Capture the cell that displays the provided text and extract its [x, y] central coordinate. 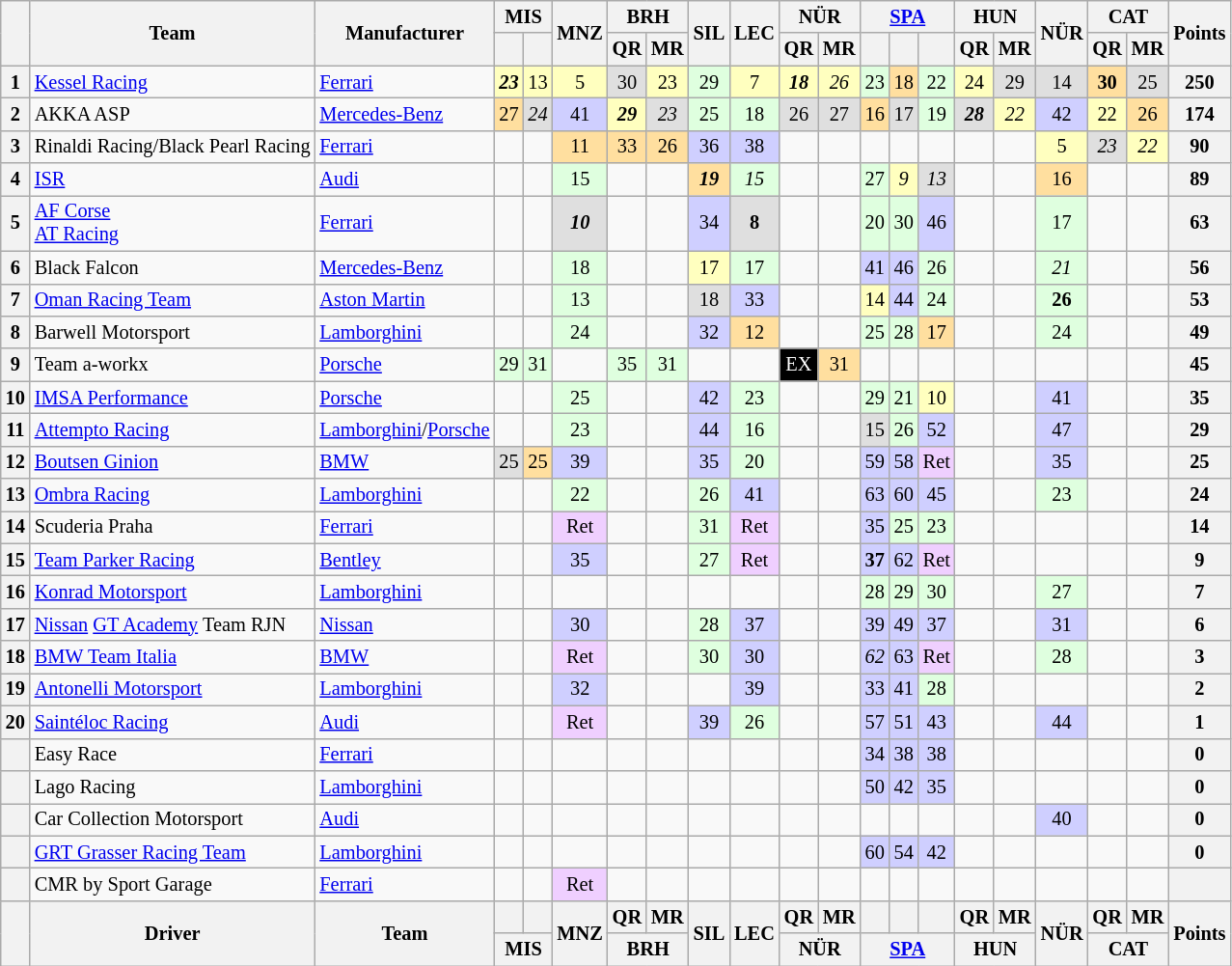
Rinaldi Racing/Black Pearl Racing [173, 147]
Barwell Motorsport [173, 332]
58 [904, 462]
AKKA ASP [173, 114]
Bentley [404, 560]
Antonelli Motorsport [173, 689]
Team a-workx [173, 365]
250 [1199, 82]
90 [1199, 147]
Black Falcon [173, 267]
Kessel Racing [173, 82]
89 [1199, 179]
4 [15, 179]
Car Collection Motorsport [173, 819]
Attempto Racing [173, 429]
Manufacturer [404, 33]
174 [1199, 114]
40 [1062, 819]
43 [937, 722]
52 [937, 429]
CMR by Sport Garage [173, 884]
Scuderia Praha [173, 527]
Oman Racing Team [173, 300]
51 [904, 722]
IMSA Performance [173, 398]
Easy Race [173, 755]
Nissan GT Academy Team RJN [173, 624]
Team Parker Racing [173, 560]
Aston Martin [404, 300]
Boutsen Ginion [173, 462]
36 [710, 147]
53 [1199, 300]
GRT Grasser Racing Team [173, 852]
Driver [173, 932]
EX [799, 365]
50 [875, 787]
Nissan [404, 624]
54 [904, 852]
Lamborghini/Porsche [404, 429]
Lago Racing [173, 787]
57 [875, 722]
AF Corse AT Racing [173, 223]
ISR [173, 179]
Saintéloc Racing [173, 722]
Konrad Motorsport [173, 592]
BMW Team Italia [173, 657]
56 [1199, 267]
Ombra Racing [173, 495]
47 [1062, 429]
59 [875, 462]
